Provide the [x, y] coordinate of the cell's center where the given text is located.  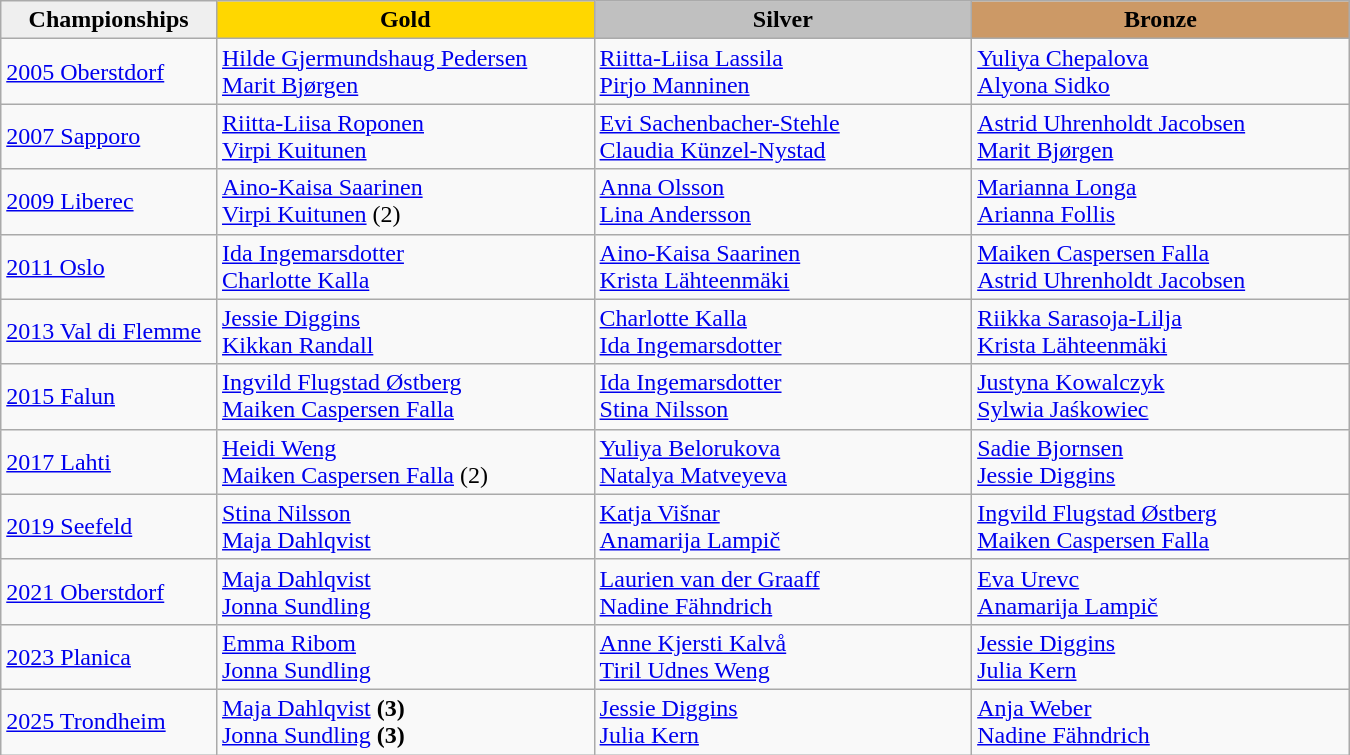
2011 Oslo [109, 266]
Laurien van der GraaffNadine Fähndrich [783, 592]
2015 Falun [109, 396]
Anja WeberNadine Fähndrich [1161, 722]
Maja Dahlqvist (3)Jonna Sundling (3) [405, 722]
Riitta-Liisa RoponenVirpi Kuitunen [405, 136]
2023 Planica [109, 656]
Marianna LongaArianna Follis [1161, 202]
Gold [405, 20]
Ida IngemarsdotterStina Nilsson [783, 396]
2005 Oberstdorf [109, 72]
Aino-Kaisa SaarinenKrista Lähteenmäki [783, 266]
2013 Val di Flemme [109, 332]
Bronze [1161, 20]
Heidi WengMaiken Caspersen Falla (2) [405, 462]
Emma RibomJonna Sundling [405, 656]
Riitta-Liisa LassilaPirjo Manninen [783, 72]
Hilde Gjermundshaug PedersenMarit Bjørgen [405, 72]
Eva UrevcAnamarija Lampič [1161, 592]
Stina NilssonMaja Dahlqvist [405, 526]
Anne Kjersti KalvåTiril Udnes Weng [783, 656]
Ida IngemarsdotterCharlotte Kalla [405, 266]
2017 Lahti [109, 462]
Maja DahlqvistJonna Sundling [405, 592]
Charlotte KallaIda Ingemarsdotter [783, 332]
Jessie DigginsKikkan Randall [405, 332]
2019 Seefeld [109, 526]
2025 Trondheim [109, 722]
Astrid Uhrenholdt JacobsenMarit Bjørgen [1161, 136]
Justyna KowalczykSylwia Jaśkowiec [1161, 396]
2009 Liberec [109, 202]
2007 Sapporo [109, 136]
Sadie BjornsenJessie Diggins [1161, 462]
Aino-Kaisa SaarinenVirpi Kuitunen (2) [405, 202]
Maiken Caspersen FallaAstrid Uhrenholdt Jacobsen [1161, 266]
Katja VišnarAnamarija Lampič [783, 526]
Riikka Sarasoja-LiljaKrista Lähteenmäki [1161, 332]
Championships [109, 20]
Yuliya BelorukovaNatalya Matveyeva [783, 462]
Evi Sachenbacher-StehleClaudia Künzel-Nystad [783, 136]
Anna OlssonLina Andersson [783, 202]
Yuliya ChepalovaAlyona Sidko [1161, 72]
2021 Oberstdorf [109, 592]
Silver [783, 20]
